Find where the given text appears and provide that cell's center as [X, Y] coordinate. 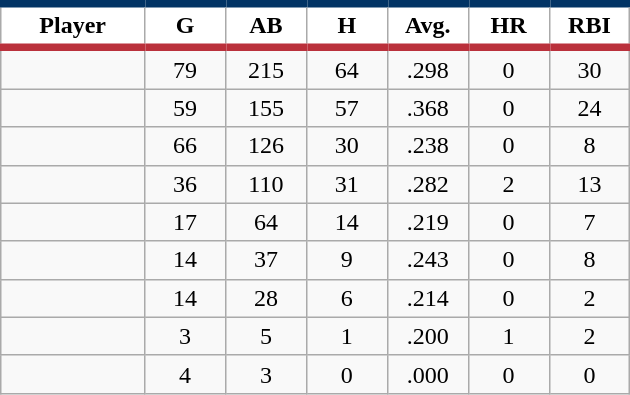
RBI [590, 26]
57 [346, 108]
59 [186, 108]
G [186, 26]
6 [346, 298]
.243 [428, 260]
HR [508, 26]
Avg. [428, 26]
.219 [428, 222]
.200 [428, 336]
24 [590, 108]
215 [266, 68]
36 [186, 184]
AB [266, 26]
37 [266, 260]
17 [186, 222]
Player [73, 26]
.214 [428, 298]
7 [590, 222]
79 [186, 68]
9 [346, 260]
.282 [428, 184]
.238 [428, 146]
.000 [428, 374]
H [346, 26]
110 [266, 184]
126 [266, 146]
5 [266, 336]
.298 [428, 68]
13 [590, 184]
.368 [428, 108]
155 [266, 108]
4 [186, 374]
28 [266, 298]
66 [186, 146]
31 [346, 184]
